Output the [X, Y] coordinate of the center of the cell containing the given text.  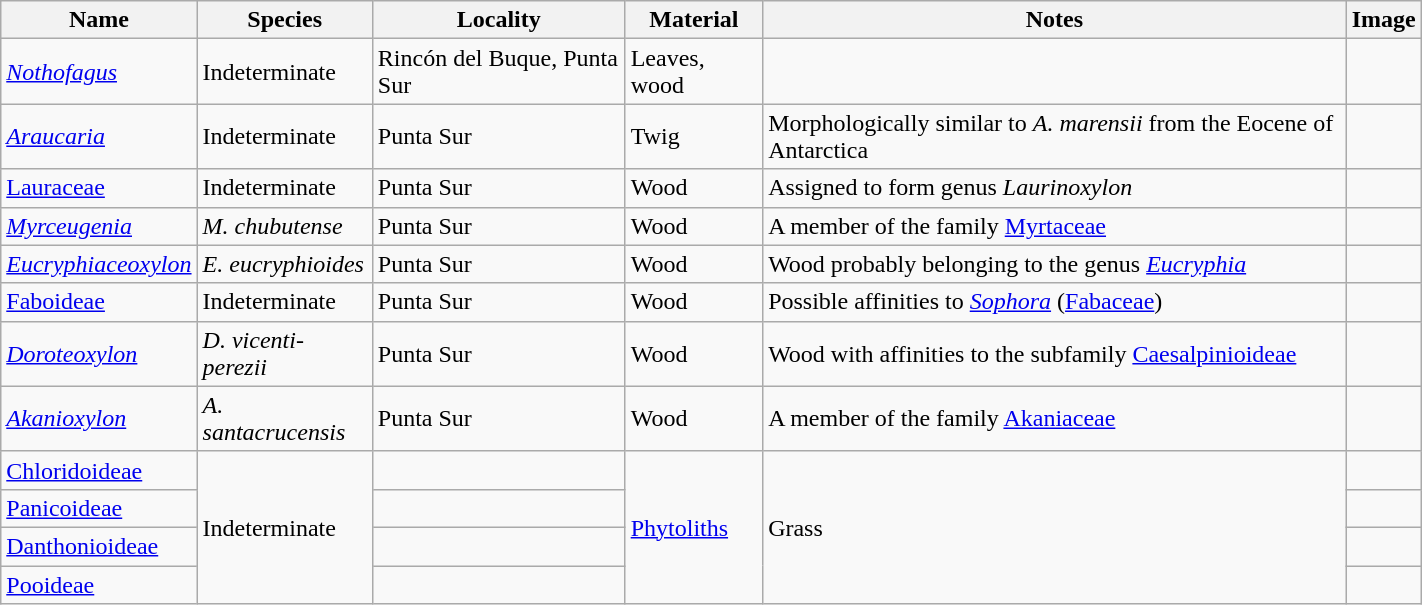
Material [694, 20]
Phytoliths [694, 527]
Pooideae [99, 585]
Eucryphiaceoxylon [99, 264]
M. chubutense [284, 226]
Myrceugenia [99, 226]
Twig [694, 136]
A member of the family Akaniaceae [1055, 418]
Nothofagus [99, 72]
Morphologically similar to A. marensii from the Eocene of Antarctica [1055, 136]
Panicoideae [99, 508]
Akanioxylon [99, 418]
Rincón del Buque, Punta Sur [498, 72]
Doroteoxylon [99, 354]
Araucaria [99, 136]
Wood with affinities to the subfamily Caesalpinioideae [1055, 354]
Possible affinities to Sophora (Fabaceae) [1055, 302]
Locality [498, 20]
D. vicenti-perezii [284, 354]
Grass [1055, 527]
A. santacrucensis [284, 418]
Name [99, 20]
A member of the family Myrtaceae [1055, 226]
Notes [1055, 20]
Chloridoideae [99, 470]
Lauraceae [99, 188]
Wood probably belonging to the genus Eucryphia [1055, 264]
Image [1384, 20]
Leaves, wood [694, 72]
Faboideae [99, 302]
E. eucryphioides [284, 264]
Danthonioideae [99, 546]
Species [284, 20]
Assigned to form genus Laurinoxylon [1055, 188]
